Scan for the cell matching the given text and deliver its [x, y] coordinate at center. 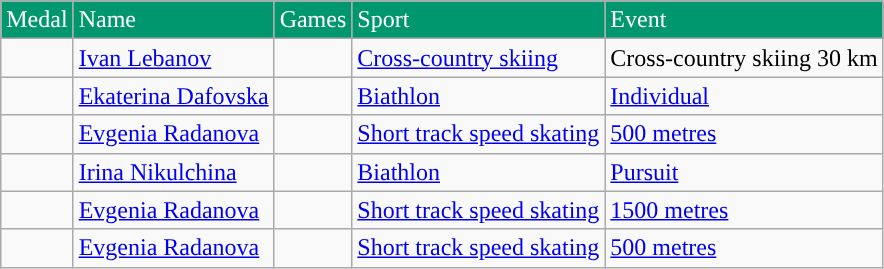
Cross-country skiing [478, 58]
Ekaterina Dafovska [174, 96]
Irina Nikulchina [174, 172]
Event [744, 20]
Individual [744, 96]
Name [174, 20]
Cross-country skiing 30 km [744, 58]
1500 metres [744, 210]
Sport [478, 20]
Ivan Lebanov [174, 58]
Medal [37, 20]
Pursuit [744, 172]
Games [313, 20]
